Provide the (X, Y) coordinate of the cell's center where the given text is located.  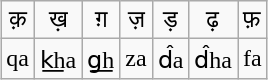
fa (253, 59)
qa (18, 59)
d̂a (170, 59)
za (136, 59)
फ़ (253, 20)
ग़ (101, 20)
k͟ha (58, 59)
ख़ (58, 20)
ड़ (170, 20)
g͟h (101, 59)
ज़ (136, 20)
क़ (18, 20)
d̂ha (214, 59)
ढ़ (214, 20)
